Pinpoint the cell where the given text exists, returning its (X, Y) midpoint coordinate. 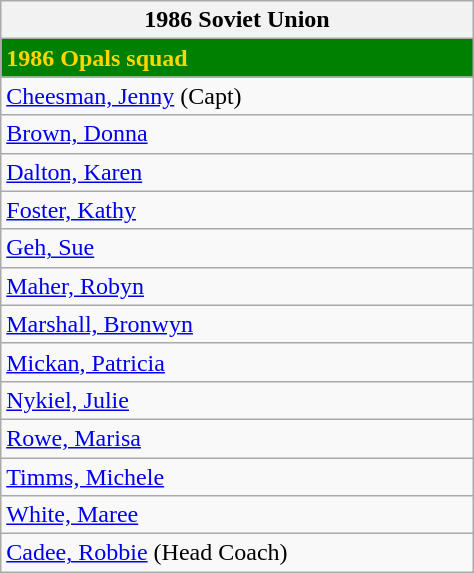
Cheesman, Jenny (Capt) (237, 96)
Marshall, Bronwyn (237, 324)
Dalton, Karen (237, 172)
Rowe, Marisa (237, 438)
White, Maree (237, 515)
1986 Opals squad (237, 58)
Brown, Donna (237, 134)
Mickan, Patricia (237, 362)
Cadee, Robbie (Head Coach) (237, 553)
1986 Soviet Union (237, 20)
Nykiel, Julie (237, 400)
Timms, Michele (237, 477)
Geh, Sue (237, 248)
Foster, Kathy (237, 210)
Maher, Robyn (237, 286)
